Return [X, Y] of the center of cell containing provided text 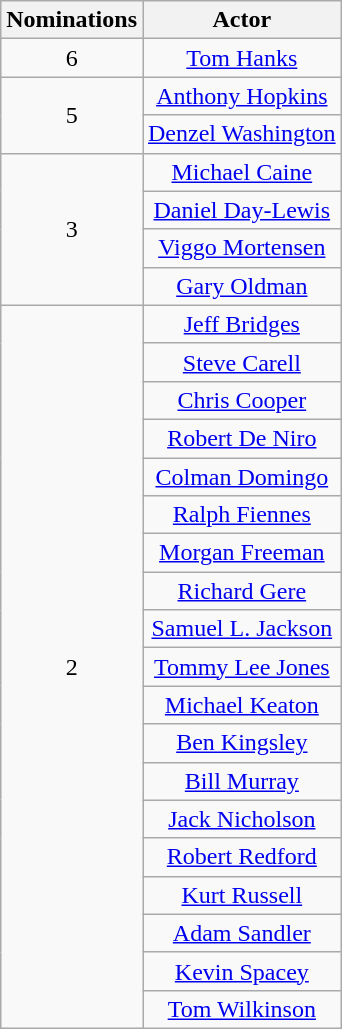
Anthony Hopkins [242, 96]
3 [72, 229]
Morgan Freeman [242, 553]
Kevin Spacey [242, 971]
Colman Domingo [242, 477]
Viggo Mortensen [242, 248]
Steve Carell [242, 362]
Michael Keaton [242, 705]
Michael Caine [242, 172]
Robert Redford [242, 857]
Tommy Lee Jones [242, 667]
Jack Nicholson [242, 819]
Tom Wilkinson [242, 1009]
Richard Gere [242, 591]
Denzel Washington [242, 134]
Gary Oldman [242, 286]
Adam Sandler [242, 933]
Actor [242, 20]
Chris Cooper [242, 400]
Kurt Russell [242, 895]
Samuel L. Jackson [242, 629]
Jeff Bridges [242, 324]
Nominations [72, 20]
2 [72, 666]
Bill Murray [242, 781]
Robert De Niro [242, 438]
Tom Hanks [242, 58]
Daniel Day-Lewis [242, 210]
Ben Kingsley [242, 743]
6 [72, 58]
5 [72, 115]
Ralph Fiennes [242, 515]
